Detect which cell encompasses the target text, then output its (X, Y) center coordinate. 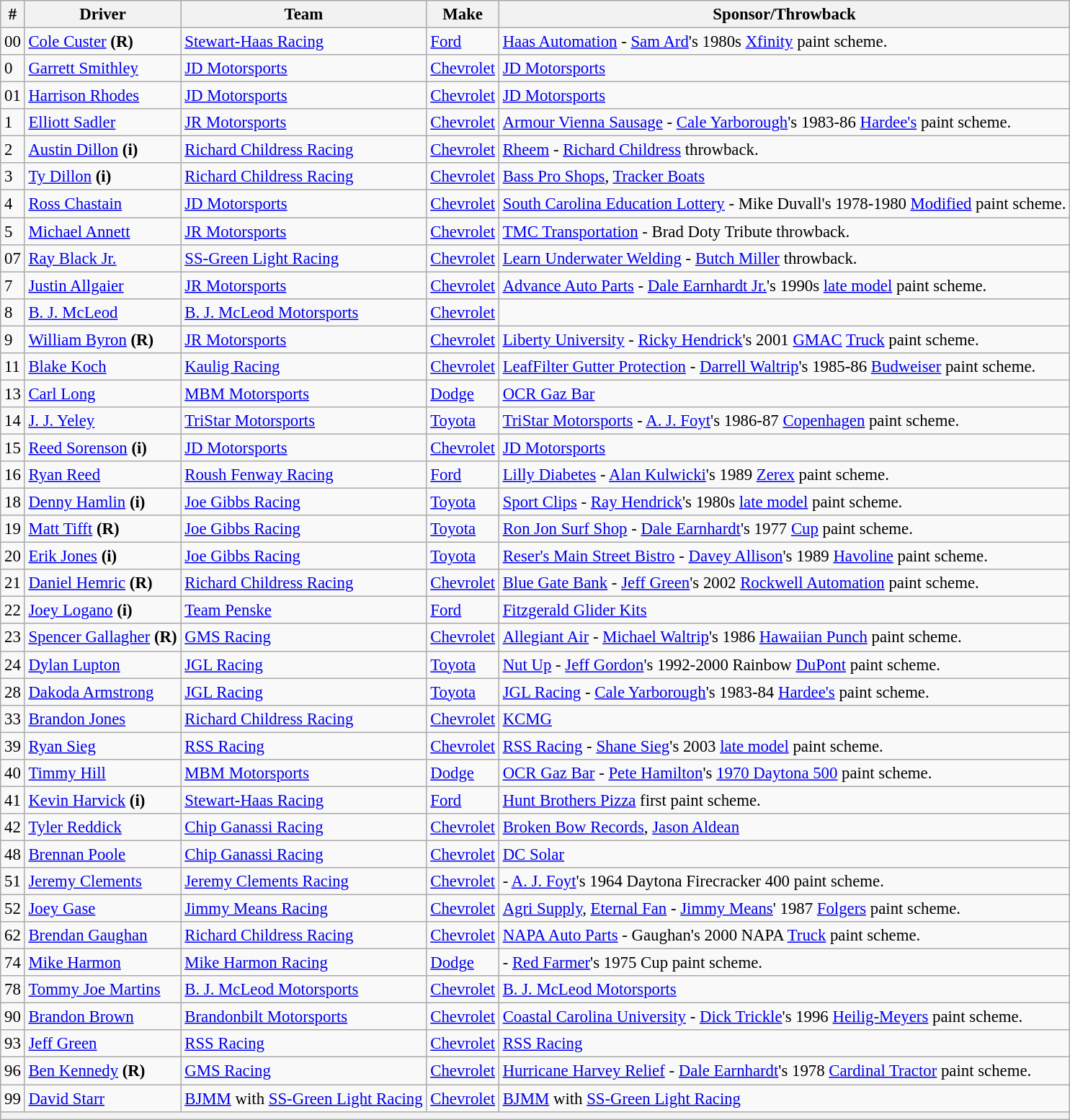
TriStar Motorsports (304, 421)
Liberty University - Ricky Hendrick's 2001 GMAC Truck paint scheme. (784, 339)
Sport Clips - Ray Hendrick's 1980s late model paint scheme. (784, 502)
99 (13, 1098)
Rheem - Richard Childress throwback. (784, 150)
Ryan Sieg (102, 746)
Daniel Hemric (R) (102, 583)
41 (13, 800)
Timmy Hill (102, 773)
11 (13, 367)
24 (13, 665)
8 (13, 312)
Jimmy Means Racing (304, 909)
B. J. McLeod (102, 312)
Mike Harmon (102, 963)
J. J. Yeley (102, 421)
14 (13, 421)
Reser's Main Street Bistro - Davey Allison's 1989 Havoline paint scheme. (784, 556)
SS-Green Light Racing (304, 258)
Team Penske (304, 610)
Ross Chastain (102, 204)
Harrison Rhodes (102, 96)
Spencer Gallagher (R) (102, 638)
1 (13, 123)
74 (13, 963)
23 (13, 638)
- Red Farmer's 1975 Cup paint scheme. (784, 963)
NAPA Auto Parts - Gaughan's 2000 NAPA Truck paint scheme. (784, 935)
Justin Allgaier (102, 285)
22 (13, 610)
Denny Hamlin (i) (102, 502)
7 (13, 285)
TMC Transportation - Brad Doty Tribute throwback. (784, 231)
Driver (102, 14)
39 (13, 746)
62 (13, 935)
Ty Dillon (i) (102, 177)
OCR Gaz Bar (784, 394)
Blake Koch (102, 367)
51 (13, 881)
Advance Auto Parts - Dale Earnhardt Jr.'s 1990s late model paint scheme. (784, 285)
Matt Tifft (R) (102, 529)
15 (13, 448)
Make (463, 14)
20 (13, 556)
Kevin Harvick (i) (102, 800)
07 (13, 258)
Carl Long (102, 394)
13 (13, 394)
Nut Up - Jeff Gordon's 1992-2000 Rainbow DuPont paint scheme. (784, 665)
Coastal Carolina University - Dick Trickle's 1996 Heilig-Meyers paint scheme. (784, 1017)
Ron Jon Surf Shop - Dale Earnhardt's 1977 Cup paint scheme. (784, 529)
# (13, 14)
Kaulig Racing (304, 367)
28 (13, 692)
93 (13, 1044)
40 (13, 773)
52 (13, 909)
TriStar Motorsports - A. J. Foyt's 1986-87 Copenhagen paint scheme. (784, 421)
Garrett Smithley (102, 68)
Brennan Poole (102, 854)
KCMG (784, 719)
- A. J. Foyt's 1964 Daytona Firecracker 400 paint scheme. (784, 881)
9 (13, 339)
5 (13, 231)
01 (13, 96)
Blue Gate Bank - Jeff Green's 2002 Rockwell Automation paint scheme. (784, 583)
Hunt Brothers Pizza first paint scheme. (784, 800)
Sponsor/Throwback (784, 14)
Hurricane Harvey Relief - Dale Earnhardt's 1978 Cardinal Tractor paint scheme. (784, 1071)
33 (13, 719)
Tommy Joe Martins (102, 990)
OCR Gaz Bar - Pete Hamilton's 1970 Daytona 500 paint scheme. (784, 773)
Ray Black Jr. (102, 258)
Jeff Green (102, 1044)
Joey Gase (102, 909)
William Byron (R) (102, 339)
Roush Fenway Racing (304, 475)
78 (13, 990)
Tyler Reddick (102, 827)
90 (13, 1017)
48 (13, 854)
Ryan Reed (102, 475)
Jeremy Clements Racing (304, 881)
Fitzgerald Glider Kits (784, 610)
Armour Vienna Sausage - Cale Yarborough's 1983-86 Hardee's paint scheme. (784, 123)
Bass Pro Shops, Tracker Boats (784, 177)
19 (13, 529)
LeafFilter Gutter Protection - Darrell Waltrip's 1985-86 Budweiser paint scheme. (784, 367)
Brandonbilt Motorsports (304, 1017)
Ben Kennedy (R) (102, 1071)
Cole Custer (R) (102, 42)
Jeremy Clements (102, 881)
Erik Jones (i) (102, 556)
JGL Racing - Cale Yarborough's 1983-84 Hardee's paint scheme. (784, 692)
Reed Sorenson (i) (102, 448)
Michael Annett (102, 231)
Brandon Brown (102, 1017)
Allegiant Air - Michael Waltrip's 1986 Hawaiian Punch paint scheme. (784, 638)
Elliott Sadler (102, 123)
Haas Automation - Sam Ard's 1980s Xfinity paint scheme. (784, 42)
Dakoda Armstrong (102, 692)
00 (13, 42)
0 (13, 68)
Joey Logano (i) (102, 610)
Team (304, 14)
18 (13, 502)
96 (13, 1071)
Brandon Jones (102, 719)
Mike Harmon Racing (304, 963)
Brendan Gaughan (102, 935)
Broken Bow Records, Jason Aldean (784, 827)
Austin Dillon (i) (102, 150)
DC Solar (784, 854)
Lilly Diabetes - Alan Kulwicki's 1989 Zerex paint scheme. (784, 475)
RSS Racing - Shane Sieg's 2003 late model paint scheme. (784, 746)
Learn Underwater Welding - Butch Miller throwback. (784, 258)
2 (13, 150)
3 (13, 177)
Agri Supply, Eternal Fan - Jimmy Means' 1987 Folgers paint scheme. (784, 909)
42 (13, 827)
Dylan Lupton (102, 665)
David Starr (102, 1098)
South Carolina Education Lottery - Mike Duvall's 1978-1980 Modified paint scheme. (784, 204)
21 (13, 583)
16 (13, 475)
4 (13, 204)
